Pinpoint the cell where the given text exists, returning its (x, y) midpoint coordinate. 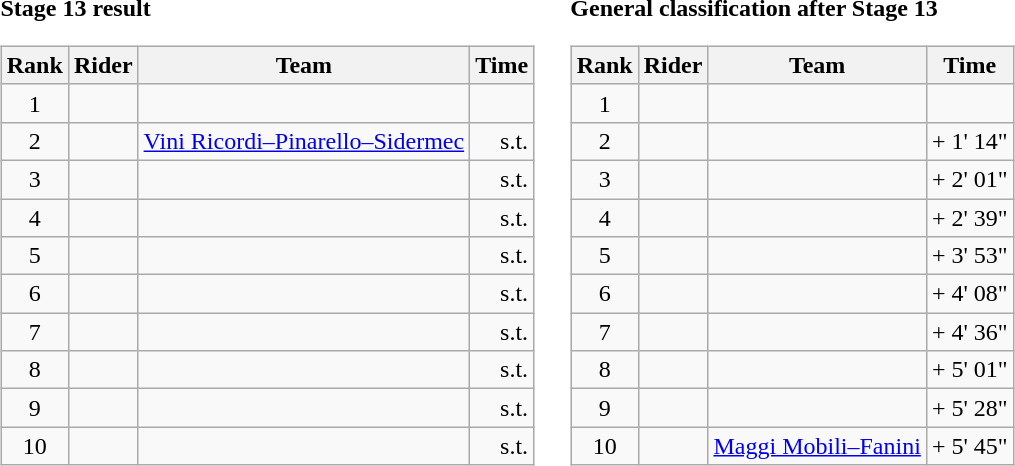
+ 1' 14" (970, 141)
+ 3' 53" (970, 256)
+ 5' 28" (970, 408)
+ 5' 45" (970, 446)
Vini Ricordi–Pinarello–Sidermec (304, 141)
Maggi Mobili–Fanini (817, 446)
+ 5' 01" (970, 370)
+ 4' 36" (970, 332)
+ 2' 39" (970, 217)
+ 2' 01" (970, 179)
+ 4' 08" (970, 294)
